Find where the given text appears and provide that cell's center as [X, Y] coordinate. 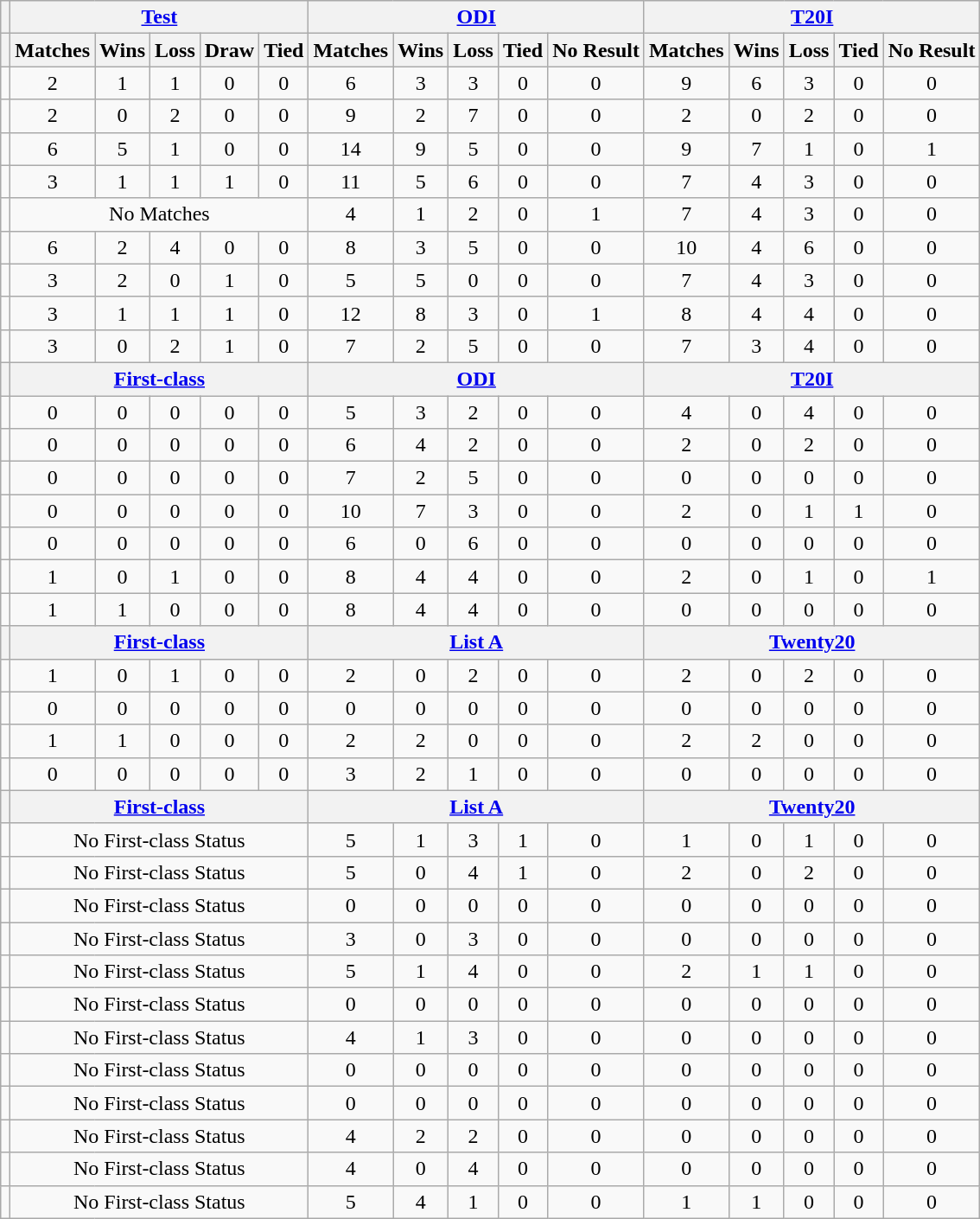
12 [351, 313]
Draw [229, 50]
11 [351, 182]
14 [351, 149]
No Matches [159, 214]
Test [159, 17]
